Search for the cell housing the specified text and yield its [x, y] center coordinate. 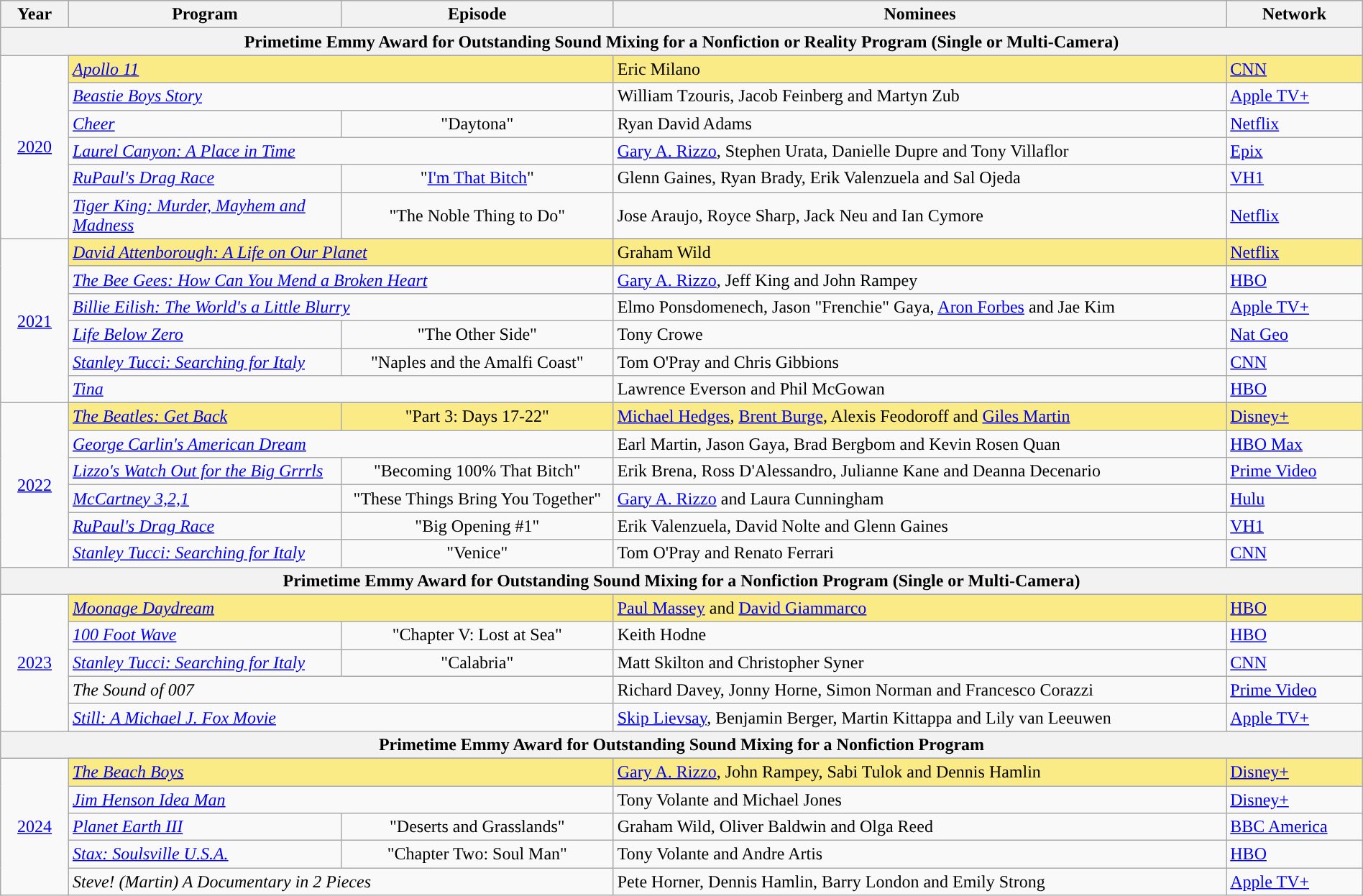
Earl Martin, Jason Gaya, Brad Bergbom and Kevin Rosen Quan [920, 444]
"These Things Bring You Together" [477, 499]
Tina [341, 389]
William Tzouris, Jacob Feinberg and Martyn Zub [920, 96]
Erik Brena, Ross D'Alessandro, Julianne Kane and Deanna Decenario [920, 471]
Tony Volante and Andre Artis [920, 854]
"The Other Side" [477, 334]
The Sound of 007 [341, 690]
Episode [477, 14]
The Beatles: Get Back [204, 417]
Gary A. Rizzo, Jeff King and John Rampey [920, 280]
"The Noble Thing to Do" [477, 216]
"Part 3: Days 17-22" [477, 417]
"I'm That Bitch" [477, 178]
Apollo 11 [341, 69]
"Deserts and Grasslands" [477, 827]
2023 [35, 662]
Laurel Canyon: A Place in Time [341, 151]
Matt Skilton and Christopher Syner [920, 662]
Tom O'Pray and Chris Gibbions [920, 361]
"Chapter V: Lost at Sea" [477, 635]
Michael Hedges, Brent Burge, Alexis Feodoroff and Giles Martin [920, 417]
Life Below Zero [204, 334]
"Daytona" [477, 124]
Gary A. Rizzo, Stephen Urata, Danielle Dupre and Tony Villaflor [920, 151]
Hulu [1294, 499]
Stax: Soulsville U.S.A. [204, 854]
2022 [35, 485]
Gary A. Rizzo, John Rampey, Sabi Tulok and Dennis Hamlin [920, 772]
"Venice" [477, 553]
HBO Max [1294, 444]
Elmo Ponsdomenech, Jason "Frenchie" Gaya, Aron Forbes and Jae Kim [920, 307]
100 Foot Wave [204, 635]
"Calabria" [477, 662]
Tony Volante and Michael Jones [920, 800]
Tiger King: Murder, Mayhem and Madness [204, 216]
Tom O'Pray and Renato Ferrari [920, 553]
Primetime Emmy Award for Outstanding Sound Mixing for a Nonfiction Program (Single or Multi-Camera) [681, 581]
Keith Hodne [920, 635]
Cheer [204, 124]
Nominees [920, 14]
Beastie Boys Story [341, 96]
Planet Earth III [204, 827]
Graham Wild [920, 252]
Eric Milano [920, 69]
Year [35, 14]
Glenn Gaines, Ryan Brady, Erik Valenzuela and Sal Ojeda [920, 178]
2021 [35, 320]
Network [1294, 14]
Paul Massey and David Giammarco [920, 608]
Moonage Daydream [341, 608]
Erik Valenzuela, David Nolte and Glenn Gaines [920, 526]
"Naples and the Amalfi Coast" [477, 361]
Epix [1294, 151]
Billie Eilish: The World's a Little Blurry [341, 307]
"Becoming 100% That Bitch" [477, 471]
BBC America [1294, 827]
Pete Horner, Dennis Hamlin, Barry London and Emily Strong [920, 882]
Jose Araujo, Royce Sharp, Jack Neu and Ian Cymore [920, 216]
2024 [35, 826]
McCartney 3,2,1 [204, 499]
Jim Henson Idea Man [341, 800]
Gary A. Rizzo and Laura Cunningham [920, 499]
George Carlin's American Dream [341, 444]
Ryan David Adams [920, 124]
Primetime Emmy Award for Outstanding Sound Mixing for a Nonfiction or Reality Program (Single or Multi-Camera) [681, 42]
Lawrence Everson and Phil McGowan [920, 389]
The Beach Boys [341, 772]
David Attenborough: A Life on Our Planet [341, 252]
"Chapter Two: Soul Man" [477, 854]
Still: A Michael J. Fox Movie [341, 717]
Program [204, 14]
Richard Davey, Jonny Horne, Simon Norman and Francesco Corazzi [920, 690]
Skip Lievsay, Benjamin Berger, Martin Kittappa and Lily van Leeuwen [920, 717]
Lizzo's Watch Out for the Big Grrrls [204, 471]
Steve! (Martin) A Documentary in 2 Pieces [341, 882]
Primetime Emmy Award for Outstanding Sound Mixing for a Nonfiction Program [681, 744]
Tony Crowe [920, 334]
"Big Opening #1" [477, 526]
Nat Geo [1294, 334]
2020 [35, 147]
The Bee Gees: How Can You Mend a Broken Heart [341, 280]
Graham Wild, Oliver Baldwin and Olga Reed [920, 827]
